Search for the cell housing the specified text and yield its [x, y] center coordinate. 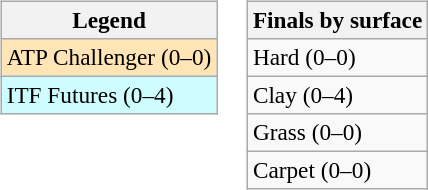
Clay (0–4) [337, 95]
Legend [108, 20]
ATP Challenger (0–0) [108, 57]
Hard (0–0) [337, 57]
Carpet (0–0) [337, 171]
Grass (0–0) [337, 133]
ITF Futures (0–4) [108, 95]
Finals by surface [337, 20]
